Detect which cell encompasses the target text, then output its [X, Y] center coordinate. 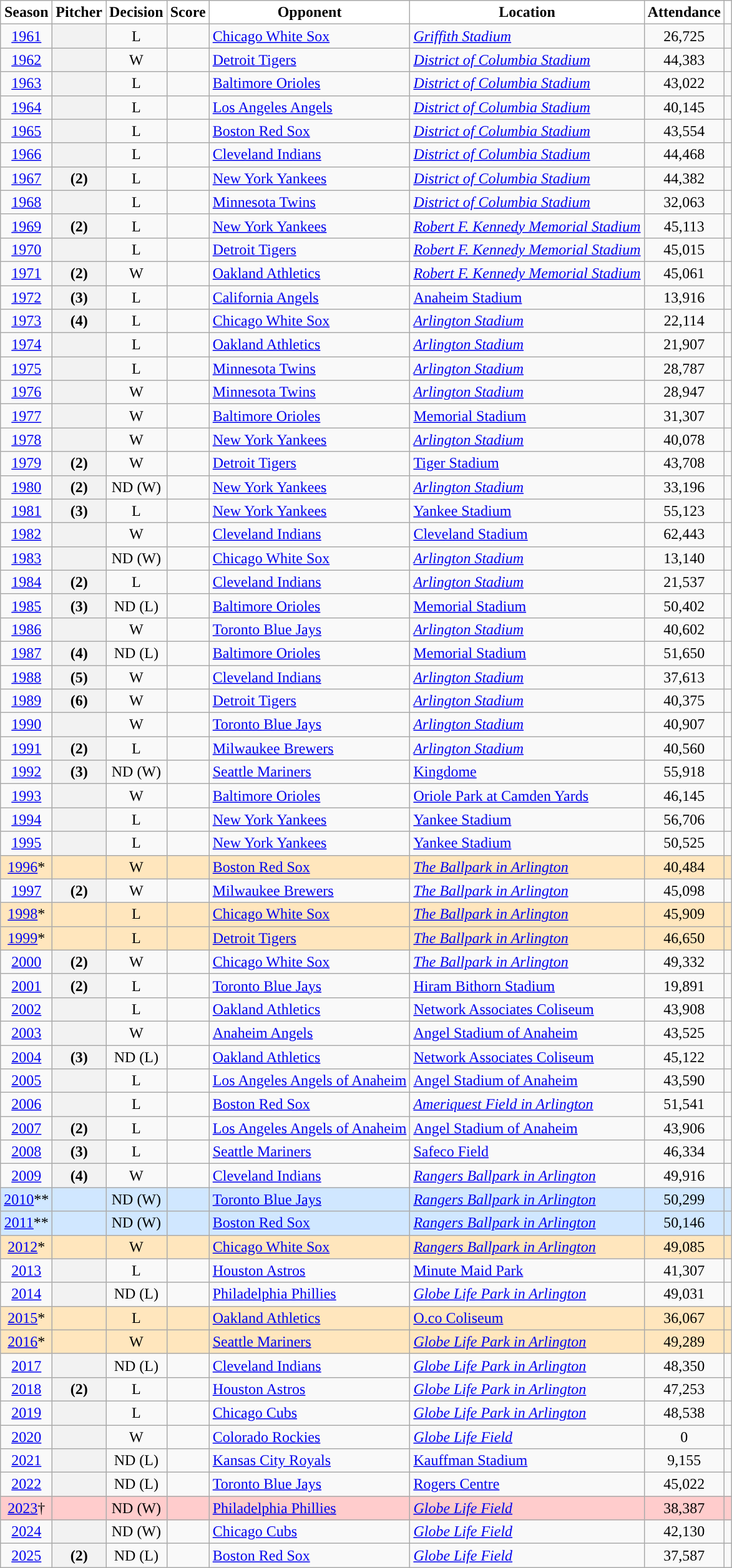
1998* [26, 914]
2025 [26, 1556]
2015* [26, 1318]
Anaheim Stadium [527, 298]
1988 [26, 677]
1990 [26, 725]
1970 [26, 249]
45,015 [684, 249]
1973 [26, 321]
1995 [26, 843]
1977 [26, 416]
62,443 [684, 535]
2008 [26, 1152]
2020 [26, 1436]
21,537 [684, 582]
Attendance [684, 12]
1985 [26, 606]
Cleveland Stadium [527, 535]
Los Angeles Angels [310, 107]
2002 [26, 1009]
28,787 [684, 369]
43,525 [684, 1033]
Ameriquest Field in Arlington [527, 1105]
2005 [26, 1081]
1976 [26, 392]
2003 [26, 1033]
0 [684, 1436]
Tiger Stadium [527, 463]
33,196 [684, 487]
2011** [26, 1223]
1987 [26, 653]
Score [188, 12]
Safeco Field [527, 1152]
40,602 [684, 629]
43,554 [684, 131]
45,098 [684, 891]
32,063 [684, 202]
13,916 [684, 298]
1992 [26, 772]
Rogers Centre [527, 1484]
1971 [26, 273]
1963 [26, 84]
56,706 [684, 820]
Griffith Stadium [527, 36]
Opponent [310, 12]
51,541 [684, 1105]
1997 [26, 891]
1984 [26, 582]
1982 [26, 535]
Colorado Rockies [310, 1436]
2006 [26, 1105]
Location [527, 12]
2023† [26, 1508]
31,307 [684, 416]
38,387 [684, 1508]
45,022 [684, 1484]
46,334 [684, 1152]
40,560 [684, 748]
48,350 [684, 1365]
43,708 [684, 463]
1986 [26, 629]
Minute Maid Park [527, 1270]
50,402 [684, 606]
41,307 [684, 1270]
2010** [26, 1199]
1967 [26, 178]
40,145 [684, 107]
48,538 [684, 1413]
O.co Coliseum [527, 1318]
37,587 [684, 1556]
1974 [26, 345]
28,947 [684, 392]
Oriole Park at Camden Yards [527, 796]
Pitcher [79, 12]
1969 [26, 226]
47,253 [684, 1389]
37,613 [684, 677]
22,114 [684, 321]
1979 [26, 463]
2014 [26, 1294]
13,140 [684, 558]
40,484 [684, 867]
1994 [26, 820]
1968 [26, 202]
Kauffman Stadium [527, 1461]
(6) [79, 701]
1965 [26, 131]
1980 [26, 487]
55,918 [684, 772]
1961 [26, 36]
Kingdome [527, 772]
45,122 [684, 1057]
1983 [26, 558]
46,650 [684, 938]
1966 [26, 155]
2016* [26, 1342]
43,906 [684, 1128]
2000 [26, 962]
2009 [26, 1176]
1975 [26, 369]
36,067 [684, 1318]
44,382 [684, 178]
2013 [26, 1270]
40,078 [684, 440]
2004 [26, 1057]
California Angels [310, 298]
21,907 [684, 345]
43,022 [684, 84]
2001 [26, 985]
2017 [26, 1365]
9,155 [684, 1461]
40,907 [684, 725]
44,468 [684, 155]
19,891 [684, 985]
26,725 [684, 36]
2007 [26, 1128]
51,650 [684, 653]
46,145 [684, 796]
50,146 [684, 1223]
Hiram Bithorn Stadium [527, 985]
Anaheim Angels [310, 1033]
1991 [26, 748]
1996* [26, 867]
1999* [26, 938]
45,113 [684, 226]
55,123 [684, 511]
49,031 [684, 1294]
43,908 [684, 1009]
1964 [26, 107]
45,061 [684, 273]
2021 [26, 1461]
43,590 [684, 1081]
2018 [26, 1389]
49,085 [684, 1247]
45,909 [684, 914]
(5) [79, 677]
Decision [137, 12]
2022 [26, 1484]
49,332 [684, 962]
Season [26, 12]
1981 [26, 511]
44,383 [684, 60]
50,525 [684, 843]
1978 [26, 440]
49,289 [684, 1342]
2024 [26, 1532]
1972 [26, 298]
2019 [26, 1413]
1993 [26, 796]
1989 [26, 701]
50,299 [684, 1199]
1962 [26, 60]
42,130 [684, 1532]
49,916 [684, 1176]
Kansas City Royals [310, 1461]
40,375 [684, 701]
2012* [26, 1247]
